Locate the cell with the specified text and output its [x, y] center coordinate. 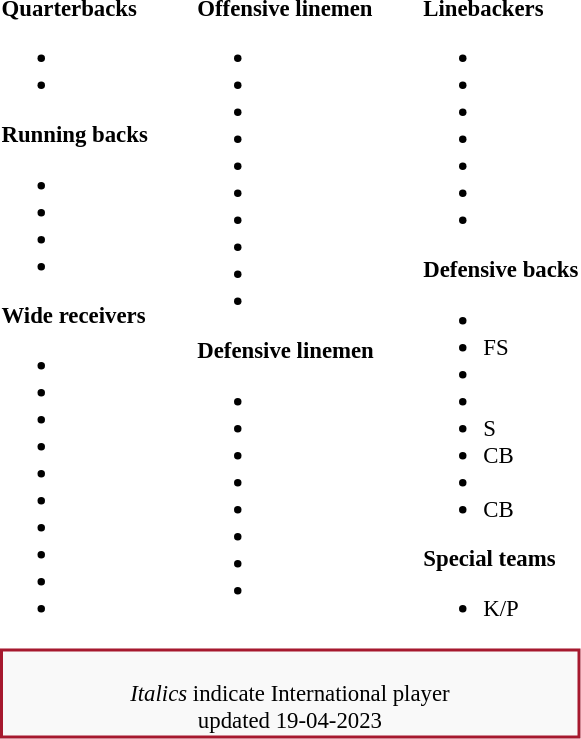
Italics indicate International player updated 19-04-2023 [290, 694]
